Determine the (x, y) coordinate at the center of the cell enclosing the given text.  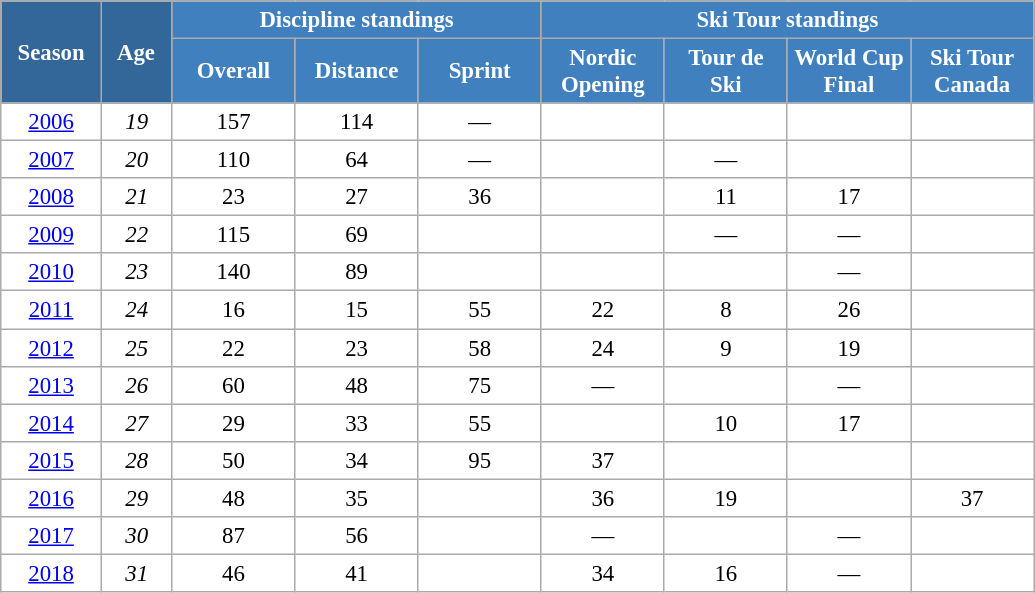
Ski TourCanada (972, 72)
110 (234, 160)
2011 (52, 310)
2012 (52, 348)
2014 (52, 423)
2010 (52, 273)
157 (234, 122)
Season (52, 52)
46 (234, 573)
Ski Tour standings (787, 20)
25 (136, 348)
Discipline standings (356, 20)
15 (356, 310)
Distance (356, 72)
Sprint (480, 72)
2006 (52, 122)
2008 (52, 197)
50 (234, 460)
Tour deSki (726, 72)
World CupFinal (848, 72)
89 (356, 273)
35 (356, 498)
2009 (52, 235)
2013 (52, 385)
NordicOpening (602, 72)
21 (136, 197)
28 (136, 460)
60 (234, 385)
9 (726, 348)
75 (480, 385)
10 (726, 423)
140 (234, 273)
95 (480, 460)
Age (136, 52)
41 (356, 573)
8 (726, 310)
30 (136, 536)
33 (356, 423)
87 (234, 536)
69 (356, 235)
2018 (52, 573)
58 (480, 348)
31 (136, 573)
2015 (52, 460)
2017 (52, 536)
2007 (52, 160)
64 (356, 160)
Overall (234, 72)
115 (234, 235)
20 (136, 160)
2016 (52, 498)
11 (726, 197)
114 (356, 122)
56 (356, 536)
